For the text-containing cell, return its midpoint in [X, Y] coordinate format. 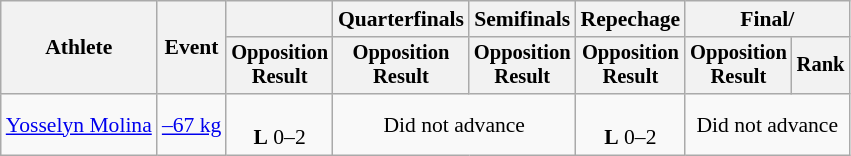
Semifinals [522, 19]
Final/ [767, 19]
Athlete [79, 48]
Yosselyn Molina [79, 124]
Repechage [631, 19]
Event [192, 48]
Rank [821, 66]
–67 kg [192, 124]
Quarterfinals [401, 19]
